Pinpoint the cell where the given text exists, returning its (X, Y) midpoint coordinate. 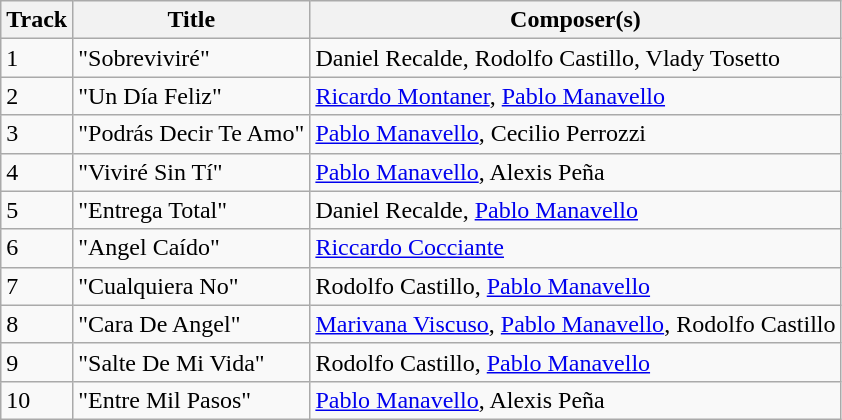
Daniel Recalde, Pablo Manavello (576, 210)
3 (37, 134)
"Podrás Decir Te Amo" (192, 134)
"Cara De Angel" (192, 324)
8 (37, 324)
"Salte De Mi Vida" (192, 362)
Composer(s) (576, 20)
Pablo Manavello, Cecilio Perrozzi (576, 134)
5 (37, 210)
9 (37, 362)
Track (37, 20)
2 (37, 96)
Daniel Recalde, Rodolfo Castillo, Vlady Tosetto (576, 58)
"Un Día Feliz" (192, 96)
"Angel Caído" (192, 248)
Ricardo Montaner, Pablo Manavello (576, 96)
7 (37, 286)
"Viviré Sin Tí" (192, 172)
4 (37, 172)
6 (37, 248)
10 (37, 400)
"Entrega Total" (192, 210)
Title (192, 20)
1 (37, 58)
"Entre Mil Pasos" (192, 400)
"Cualquiera No" (192, 286)
Riccardo Cocciante (576, 248)
Marivana Viscuso, Pablo Manavello, Rodolfo Castillo (576, 324)
"Sobreviviré" (192, 58)
